From the cell containing the given text, extract its center point as (x, y) coordinate. 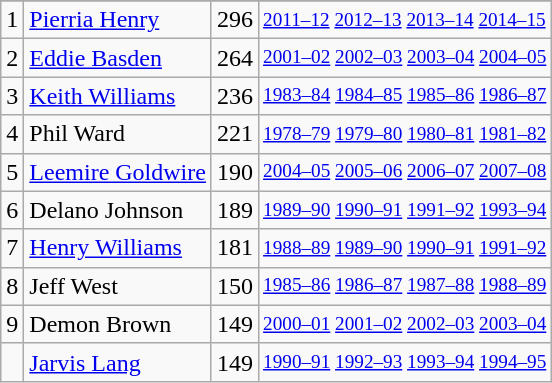
Henry Williams (118, 248)
8 (12, 286)
221 (234, 134)
2 (12, 58)
4 (12, 134)
1988–89 1989–90 1990–91 1991–92 (405, 248)
1978–79 1979–80 1980–81 1981–82 (405, 134)
9 (12, 324)
236 (234, 96)
1990–91 1992–93 1993–94 1994–95 (405, 362)
6 (12, 210)
3 (12, 96)
264 (234, 58)
1985–86 1986–87 1987–88 1988–89 (405, 286)
1989–90 1990–91 1991–92 1993–94 (405, 210)
189 (234, 210)
2011–12 2012–13 2013–14 2014–15 (405, 20)
Jarvis Lang (118, 362)
Keith Williams (118, 96)
Jeff West (118, 286)
2001–02 2002–03 2003–04 2004–05 (405, 58)
296 (234, 20)
Eddie Basden (118, 58)
2004–05 2005–06 2006–07 2007–08 (405, 172)
181 (234, 248)
Leemire Goldwire (118, 172)
2000–01 2001–02 2002–03 2003–04 (405, 324)
Delano Johnson (118, 210)
5 (12, 172)
7 (12, 248)
1983–84 1984–85 1985–86 1986–87 (405, 96)
1 (12, 20)
Phil Ward (118, 134)
190 (234, 172)
Demon Brown (118, 324)
150 (234, 286)
Pierria Henry (118, 20)
